For the text-containing cell, return its midpoint in [X, Y] coordinate format. 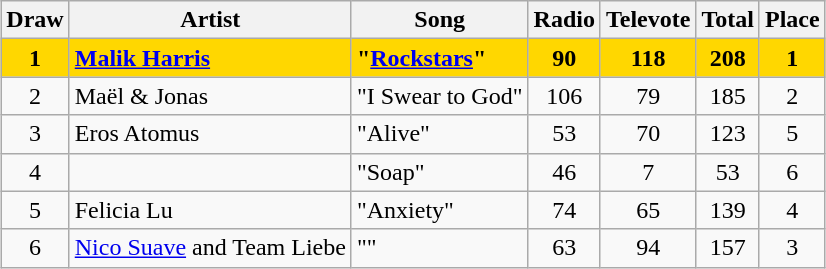
"Soap" [440, 172]
Nico Suave and Team Liebe [210, 248]
Song [440, 20]
Place [792, 20]
90 [564, 58]
139 [728, 210]
79 [648, 96]
94 [648, 248]
185 [728, 96]
"Alive" [440, 134]
Eros Atomus [210, 134]
65 [648, 210]
Artist [210, 20]
106 [564, 96]
Televote [648, 20]
118 [648, 58]
74 [564, 210]
"" [440, 248]
157 [728, 248]
"Anxiety" [440, 210]
Felicia Lu [210, 210]
Total [728, 20]
Malik Harris [210, 58]
63 [564, 248]
70 [648, 134]
46 [564, 172]
7 [648, 172]
"I Swear to God" [440, 96]
208 [728, 58]
123 [728, 134]
Radio [564, 20]
"Rockstars" [440, 58]
Draw [35, 20]
Maël & Jonas [210, 96]
